Capture the cell that displays the provided text and extract its [X, Y] central coordinate. 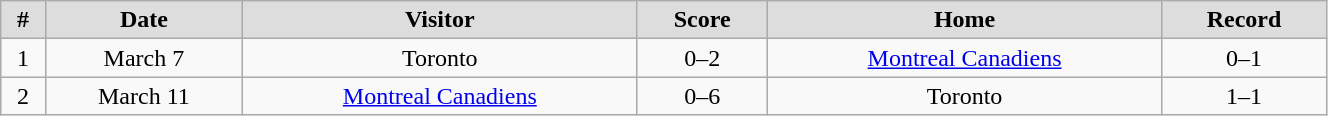
Record [1244, 20]
0–2 [702, 58]
1–1 [1244, 96]
March 11 [144, 96]
0–6 [702, 96]
Visitor [440, 20]
0–1 [1244, 58]
# [23, 20]
2 [23, 96]
Date [144, 20]
1 [23, 58]
March 7 [144, 58]
Score [702, 20]
Home [964, 20]
